Find where the given text appears and provide that cell's center as [x, y] coordinate. 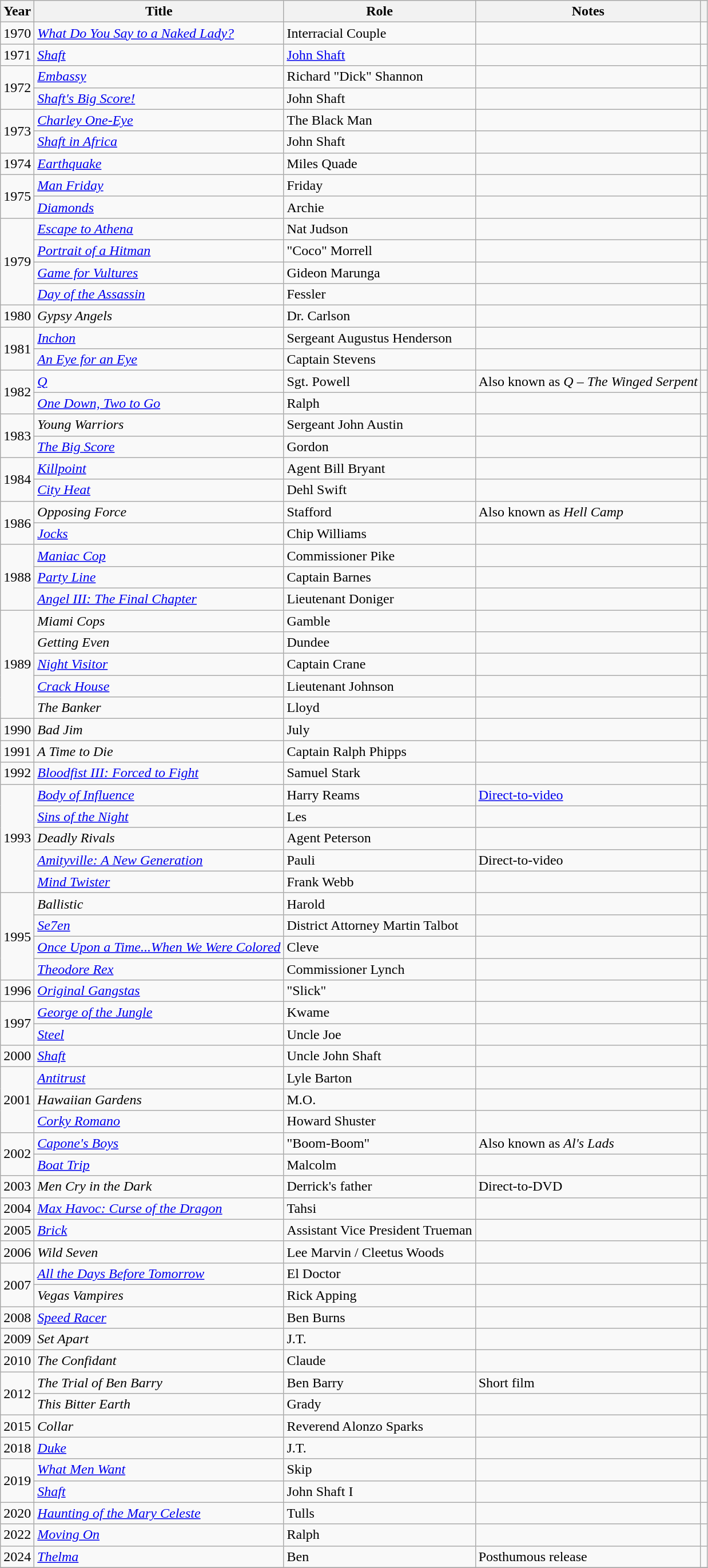
1970 [17, 33]
1980 [17, 316]
Body of Influence [159, 795]
Derrick's father [380, 1187]
1972 [17, 87]
El Doctor [380, 1273]
Lee Marvin / Cleetus Woods [380, 1252]
Bad Jim [159, 730]
"Slick" [380, 991]
The Banker [159, 708]
Interracial Couple [380, 33]
1973 [17, 131]
2009 [17, 1339]
Steel [159, 1034]
1997 [17, 1024]
Thelma [159, 1557]
Mind Twister [159, 882]
Inchon [159, 338]
2008 [17, 1317]
Brick [159, 1230]
Skip [380, 1470]
Claude [380, 1361]
Angel III: The Final Chapter [159, 599]
2006 [17, 1252]
Charley One-Eye [159, 120]
Friday [380, 185]
Vegas Vampires [159, 1295]
Commissioner Pike [380, 555]
Grady [380, 1404]
John Shaft I [380, 1491]
Party Line [159, 577]
Harry Reams [380, 795]
Reverend Alonzo Sparks [380, 1426]
What Men Want [159, 1470]
Notes [588, 11]
Opposing Force [159, 512]
Posthumous release [588, 1557]
Corky Romano [159, 1121]
1991 [17, 751]
2010 [17, 1361]
Killpoint [159, 468]
Shaft in Africa [159, 142]
Boat Trip [159, 1165]
Les [380, 817]
Crack House [159, 686]
M.O. [380, 1100]
1982 [17, 392]
Speed Racer [159, 1317]
July [380, 730]
Haunting of the Mary Celeste [159, 1513]
Duke [159, 1448]
Rick Apping [380, 1295]
2000 [17, 1056]
Lieutenant Doniger [380, 599]
1974 [17, 164]
Maniac Cop [159, 555]
1975 [17, 196]
Harold [380, 904]
Amityville: A New Generation [159, 860]
Title [159, 11]
Deadly Rivals [159, 838]
Captain Crane [380, 664]
1983 [17, 436]
Sergeant John Austin [380, 425]
2007 [17, 1284]
Lloyd [380, 708]
All the Days Before Tomorrow [159, 1273]
1986 [17, 523]
Collar [159, 1426]
Howard Shuster [380, 1121]
Hawaiian Gardens [159, 1100]
An Eye for an Eye [159, 360]
Richard "Dick" Shannon [380, 77]
Chip Williams [380, 534]
2001 [17, 1100]
Also known as Al's Lads [588, 1143]
Embassy [159, 77]
Escape to Athena [159, 229]
Archie [380, 207]
Samuel Stark [380, 773]
"Coco" Morrell [380, 250]
A Time to Die [159, 751]
George of the Jungle [159, 1013]
Uncle John Shaft [380, 1056]
1981 [17, 349]
Dr. Carlson [380, 316]
Q [159, 381]
1996 [17, 991]
2022 [17, 1535]
2015 [17, 1426]
Lieutenant Johnson [380, 686]
Capone's Boys [159, 1143]
Se7en [159, 925]
Captain Ralph Phipps [380, 751]
Role [380, 11]
Stafford [380, 512]
1989 [17, 664]
2012 [17, 1394]
Uncle Joe [380, 1034]
Year [17, 11]
1990 [17, 730]
2002 [17, 1154]
Diamonds [159, 207]
Set Apart [159, 1339]
The Confidant [159, 1361]
Gideon Marunga [380, 273]
Assistant Vice President Trueman [380, 1230]
1988 [17, 577]
Lyle Barton [380, 1078]
Agent Peterson [380, 838]
The Big Score [159, 447]
1993 [17, 838]
Day of the Assassin [159, 295]
Ben Barry [380, 1383]
Getting Even [159, 643]
1971 [17, 55]
Theodore Rex [159, 969]
Wild Seven [159, 1252]
What Do You Say to a Naked Lady? [159, 33]
This Bitter Earth [159, 1404]
2019 [17, 1481]
2004 [17, 1208]
Game for Vultures [159, 273]
Gamble [380, 620]
Man Friday [159, 185]
1995 [17, 936]
Direct-to-DVD [588, 1187]
2005 [17, 1230]
Sgt. Powell [380, 381]
Also known as Q – The Winged Serpent [588, 381]
Portrait of a Hitman [159, 250]
Ballistic [159, 904]
Miles Quade [380, 164]
Antitrust [159, 1078]
Bloodfist III: Forced to Fight [159, 773]
Commissioner Lynch [380, 969]
2018 [17, 1448]
One Down, Two to Go [159, 403]
Pauli [380, 860]
Dehl Swift [380, 490]
District Attorney Martin Talbot [380, 925]
1984 [17, 479]
Cleve [380, 947]
Moving On [159, 1535]
Malcolm [380, 1165]
Sergeant Augustus Henderson [380, 338]
Miami Cops [159, 620]
Gordon [380, 447]
City Heat [159, 490]
Night Visitor [159, 664]
The Black Man [380, 120]
Men Cry in the Dark [159, 1187]
Shaft's Big Score! [159, 98]
Also known as Hell Camp [588, 512]
1979 [17, 261]
Agent Bill Bryant [380, 468]
Captain Stevens [380, 360]
Dundee [380, 643]
The Trial of Ben Barry [159, 1383]
Original Gangstas [159, 991]
Frank Webb [380, 882]
Short film [588, 1383]
Earthquake [159, 164]
Sins of the Night [159, 817]
2024 [17, 1557]
Ben Burns [380, 1317]
Max Havoc: Curse of the Dragon [159, 1208]
"Boom-Boom" [380, 1143]
Tulls [380, 1513]
1992 [17, 773]
Young Warriors [159, 425]
Kwame [380, 1013]
Tahsi [380, 1208]
Captain Barnes [380, 577]
Fessler [380, 295]
Nat Judson [380, 229]
Gypsy Angels [159, 316]
Jocks [159, 534]
2003 [17, 1187]
Once Upon a Time...When We Were Colored [159, 947]
2020 [17, 1513]
Ben [380, 1557]
